Extract the (x, y) coordinate from the center of the cell holding the provided text.  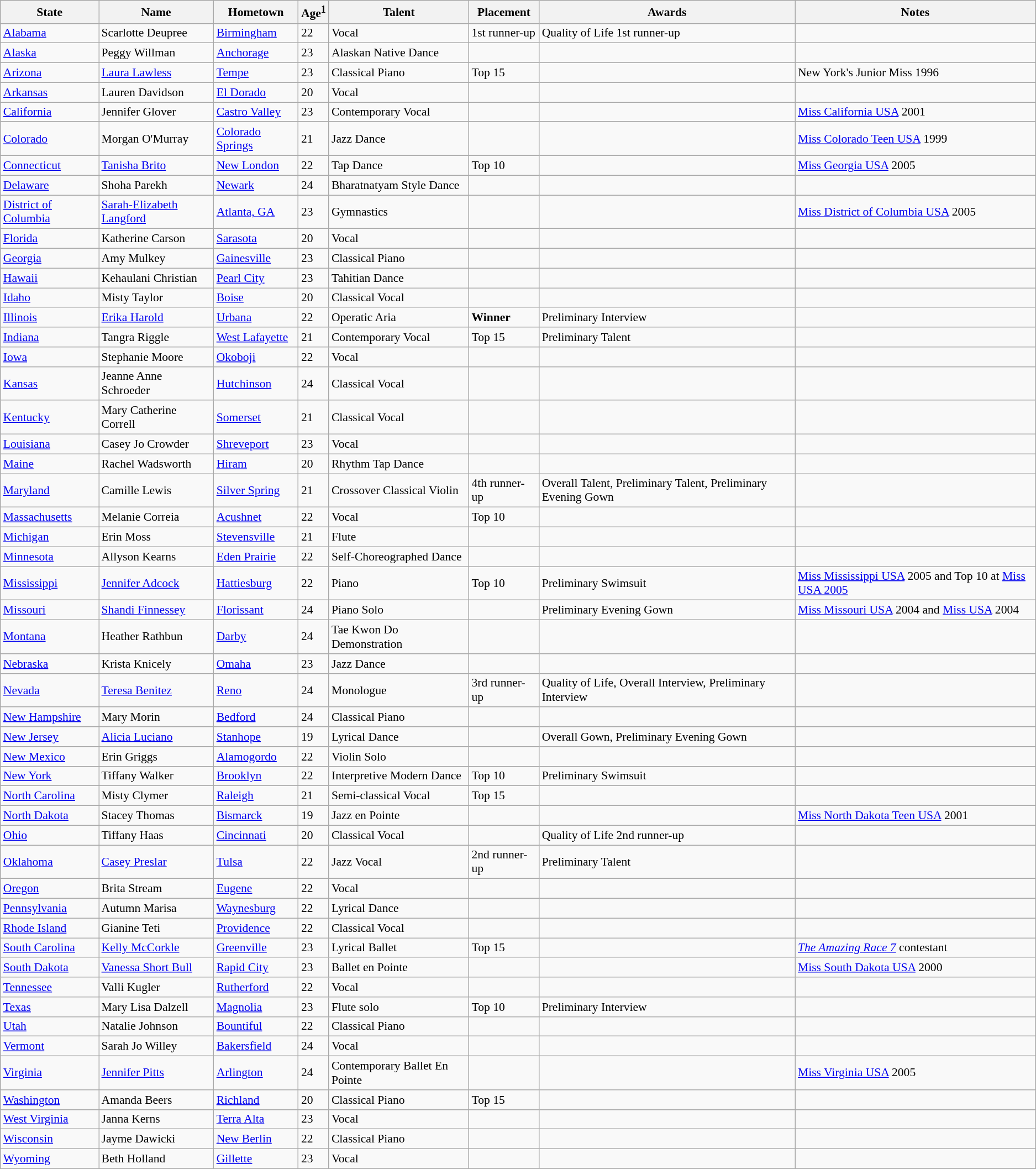
Lauren Davidson (156, 92)
Notes (915, 12)
Beth Holland (156, 1159)
Oregon (50, 889)
North Dakota (50, 816)
Providence (256, 928)
Jeanne Anne Schroeder (156, 384)
Hutchinson (256, 384)
South Carolina (50, 948)
Florida (50, 239)
Heather Rathbun (156, 637)
Terra Alta (256, 1119)
West Virginia (50, 1119)
Montana (50, 637)
El Dorado (256, 92)
Jazz en Pointe (399, 816)
Erin Moss (156, 537)
Teresa Benitez (156, 690)
Bismarck (256, 816)
Jennifer Pitts (156, 1073)
Missouri (50, 610)
Krista Knicely (156, 664)
New Jersey (50, 737)
Georgia (50, 259)
Casey Preslar (156, 862)
Massachusetts (50, 517)
Indiana (50, 337)
Stanhope (256, 737)
Awards (667, 12)
Waynesburg (256, 909)
Bharatnatyam Style Dance (399, 185)
2nd runner-up (504, 862)
California (50, 112)
New Berlin (256, 1139)
Overall Talent, Preliminary Talent, Preliminary Evening Gown (667, 491)
State (50, 12)
Erika Harold (156, 318)
Gianine Teti (156, 928)
Brooklyn (256, 776)
Delaware (50, 185)
Texas (50, 1007)
Eden Prairie (256, 557)
Autumn Marisa (156, 909)
Casey Jo Crowder (156, 444)
Newark (256, 185)
Violin Solo (399, 757)
Colorado (50, 139)
Maryland (50, 491)
Tiffany Haas (156, 835)
Laura Lawless (156, 73)
Darby (256, 637)
Miss Mississippi USA 2005 and Top 10 at Miss USA 2005 (915, 584)
Pennsylvania (50, 909)
Piano Solo (399, 610)
New York (50, 776)
Flute (399, 537)
Kehaulani Christian (156, 278)
Atlanta, GA (256, 212)
Semi-classical Vocal (399, 796)
Jennifer Glover (156, 112)
Rapid City (256, 968)
Misty Clymer (156, 796)
Sarasota (256, 239)
Miss Missouri USA 2004 and Miss USA 2004 (915, 610)
Age1 (314, 12)
Sarah-Elizabeth Langford (156, 212)
Tahitian Dance (399, 278)
Tae Kwon Do Demonstration (399, 637)
Arizona (50, 73)
Jazz Vocal (399, 862)
Vanessa Short Bull (156, 968)
Wyoming (50, 1159)
Vermont (50, 1046)
Tennessee (50, 987)
Hometown (256, 12)
Utah (50, 1026)
3rd runner-up (504, 690)
Quality of Life, Overall Interview, Preliminary Interview (667, 690)
Washington (50, 1100)
New York's Junior Miss 1996 (915, 73)
Bountiful (256, 1026)
Natalie Johnson (156, 1026)
Allyson Kearns (156, 557)
Tangra Riggle (156, 337)
Preliminary Evening Gown (667, 610)
Kelly McCorkle (156, 948)
Sarah Jo Willey (156, 1046)
Contemporary Ballet En Pointe (399, 1073)
Shandi Finnessey (156, 610)
Ohio (50, 835)
Rhythm Tap Dance (399, 464)
Piano (399, 584)
Maine (50, 464)
Cincinnati (256, 835)
New Mexico (50, 757)
Miss Colorado Teen USA 1999 (915, 139)
Nevada (50, 690)
Acushnet (256, 517)
Alaska (50, 53)
Mary Lisa Dalzell (156, 1007)
Misty Taylor (156, 298)
Quality of Life 2nd runner-up (667, 835)
Mary Catherine Correll (156, 418)
Reno (256, 690)
Name (156, 12)
Miss Georgia USA 2005 (915, 166)
Monologue (399, 690)
Quality of Life 1st runner-up (667, 33)
Miss District of Columbia USA 2005 (915, 212)
Tulsa (256, 862)
Shoha Parekh (156, 185)
Miss North Dakota Teen USA 2001 (915, 816)
Bedford (256, 717)
Lyrical Ballet (399, 948)
Miss California USA 2001 (915, 112)
West Lafayette (256, 337)
Greenville (256, 948)
Urbana (256, 318)
Erin Griggs (156, 757)
Winner (504, 318)
North Carolina (50, 796)
Birmingham (256, 33)
New London (256, 166)
Jennifer Adcock (156, 584)
Oklahoma (50, 862)
Raleigh (256, 796)
Stephanie Moore (156, 357)
Illinois (50, 318)
Tanisha Brito (156, 166)
Arkansas (50, 92)
4th runner-up (504, 491)
Miss Virginia USA 2005 (915, 1073)
Scarlotte Deupree (156, 33)
Tempe (256, 73)
Alicia Luciano (156, 737)
Ballet en Pointe (399, 968)
Camille Lewis (156, 491)
Magnolia (256, 1007)
Melanie Correia (156, 517)
Talent (399, 12)
Shreveport (256, 444)
Crossover Classical Violin (399, 491)
Silver Spring (256, 491)
Arlington (256, 1073)
Rutherford (256, 987)
District of Columbia (50, 212)
Pearl City (256, 278)
Alabama (50, 33)
Stevensville (256, 537)
Gainesville (256, 259)
Wisconsin (50, 1139)
Morgan O'Murray (156, 139)
Stacey Thomas (156, 816)
Gillette (256, 1159)
Kansas (50, 384)
Eugene (256, 889)
Hattiesburg (256, 584)
Iowa (50, 357)
Florissant (256, 610)
Richland (256, 1100)
Connecticut (50, 166)
Omaha (256, 664)
Mississippi (50, 584)
Operatic Aria (399, 318)
The Amazing Race 7 contestant (915, 948)
Hawaii (50, 278)
Amanda Beers (156, 1100)
Somerset (256, 418)
South Dakota (50, 968)
Virginia (50, 1073)
Rachel Wadsworth (156, 464)
Tap Dance (399, 166)
Peggy Willman (156, 53)
Alaskan Native Dance (399, 53)
Hiram (256, 464)
Janna Kerns (156, 1119)
1st runner-up (504, 33)
Idaho (50, 298)
Anchorage (256, 53)
Jayme Dawicki (156, 1139)
Boise (256, 298)
Overall Gown, Preliminary Evening Gown (667, 737)
Nebraska (50, 664)
Rhode Island (50, 928)
Louisiana (50, 444)
Flute solo (399, 1007)
Self-Choreographed Dance (399, 557)
New Hampshire (50, 717)
Kentucky (50, 418)
Bakersfield (256, 1046)
Miss South Dakota USA 2000 (915, 968)
Mary Morin (156, 717)
Amy Mulkey (156, 259)
Brita Stream (156, 889)
Alamogordo (256, 757)
Katherine Carson (156, 239)
Gymnastics (399, 212)
Interpretive Modern Dance (399, 776)
Castro Valley (256, 112)
Placement (504, 12)
Tiffany Walker (156, 776)
Michigan (50, 537)
Valli Kugler (156, 987)
Colorado Springs (256, 139)
Minnesota (50, 557)
Okoboji (256, 357)
